Capture the cell that displays the provided text and extract its [x, y] central coordinate. 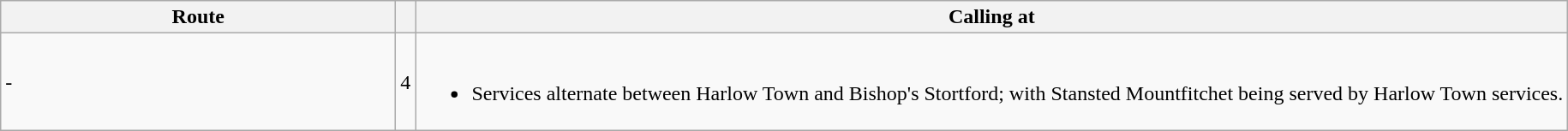
- [199, 82]
4 [406, 82]
Route [199, 17]
Services alternate between Harlow Town and Bishop's Stortford; with Stansted Mountfitchet being served by Harlow Town services. [992, 82]
Calling at [992, 17]
